Determine the [x, y] coordinate at the center of the cell enclosing the given text.  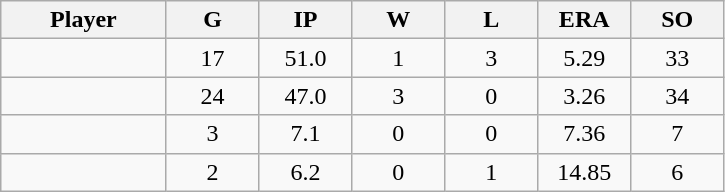
3.26 [584, 96]
G [212, 20]
6 [678, 172]
14.85 [584, 172]
W [398, 20]
5.29 [584, 58]
IP [306, 20]
7.1 [306, 134]
7 [678, 134]
ERA [584, 20]
L [492, 20]
7.36 [584, 134]
2 [212, 172]
Player [84, 20]
SO [678, 20]
17 [212, 58]
24 [212, 96]
47.0 [306, 96]
33 [678, 58]
6.2 [306, 172]
51.0 [306, 58]
34 [678, 96]
